Detect which cell encompasses the target text, then output its [x, y] center coordinate. 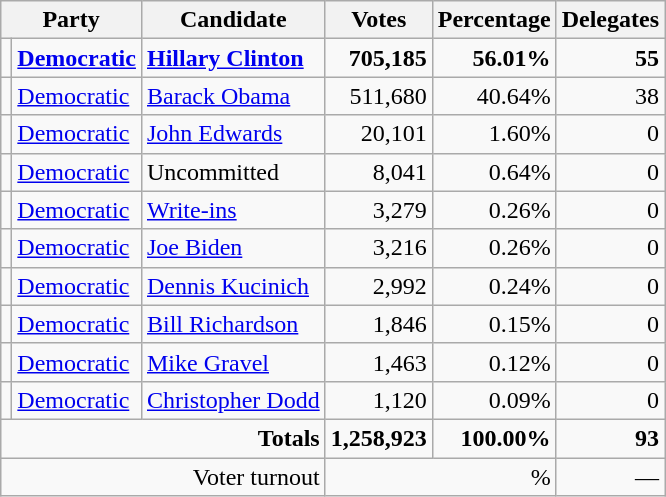
38 [610, 96]
Candidate [233, 20]
1,846 [378, 324]
1,258,923 [378, 438]
Bill Richardson [233, 324]
Hillary Clinton [233, 58]
Voter turnout [163, 477]
Write-ins [233, 210]
Barack Obama [233, 96]
Party [72, 20]
2,992 [378, 286]
40.64% [494, 96]
1,463 [378, 362]
Delegates [610, 20]
% [440, 477]
Joe Biden [233, 248]
100.00% [494, 438]
Dennis Kucinich [233, 286]
0.12% [494, 362]
Votes [378, 20]
— [610, 477]
John Edwards [233, 134]
Uncommitted [233, 172]
511,680 [378, 96]
Christopher Dodd [233, 400]
0.09% [494, 400]
Percentage [494, 20]
705,185 [378, 58]
56.01% [494, 58]
0.64% [494, 172]
Mike Gravel [233, 362]
55 [610, 58]
0.15% [494, 324]
3,279 [378, 210]
Totals [163, 438]
0.24% [494, 286]
20,101 [378, 134]
3,216 [378, 248]
8,041 [378, 172]
93 [610, 438]
1.60% [494, 134]
1,120 [378, 400]
